Pinpoint the cell where the given text exists, returning its (X, Y) midpoint coordinate. 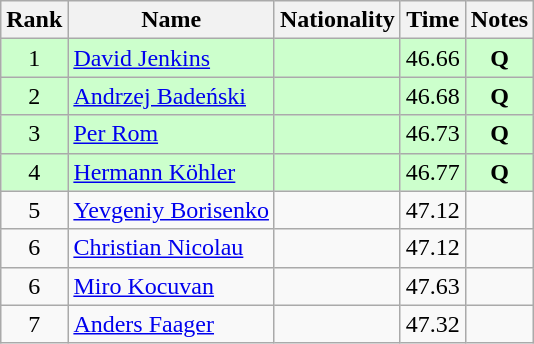
4 (34, 172)
5 (34, 210)
Time (432, 20)
46.68 (432, 96)
Andrzej Badeński (172, 96)
46.66 (432, 58)
46.77 (432, 172)
Yevgeniy Borisenko (172, 210)
Hermann Köhler (172, 172)
Notes (499, 20)
Nationality (337, 20)
47.63 (432, 286)
Anders Faager (172, 324)
46.73 (432, 134)
47.32 (432, 324)
Rank (34, 20)
Name (172, 20)
Christian Nicolau (172, 248)
David Jenkins (172, 58)
3 (34, 134)
7 (34, 324)
2 (34, 96)
Per Rom (172, 134)
1 (34, 58)
Miro Kocuvan (172, 286)
